Detect which cell encompasses the target text, then output its [x, y] center coordinate. 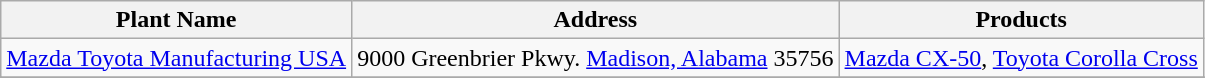
9000 Greenbrier Pkwy. Madison, Alabama 35756 [596, 58]
Plant Name [176, 20]
Products [1021, 20]
Mazda CX-50, Toyota Corolla Cross [1021, 58]
Address [596, 20]
Mazda Toyota Manufacturing USA [176, 58]
